Search for the cell housing the specified text and yield its (x, y) center coordinate. 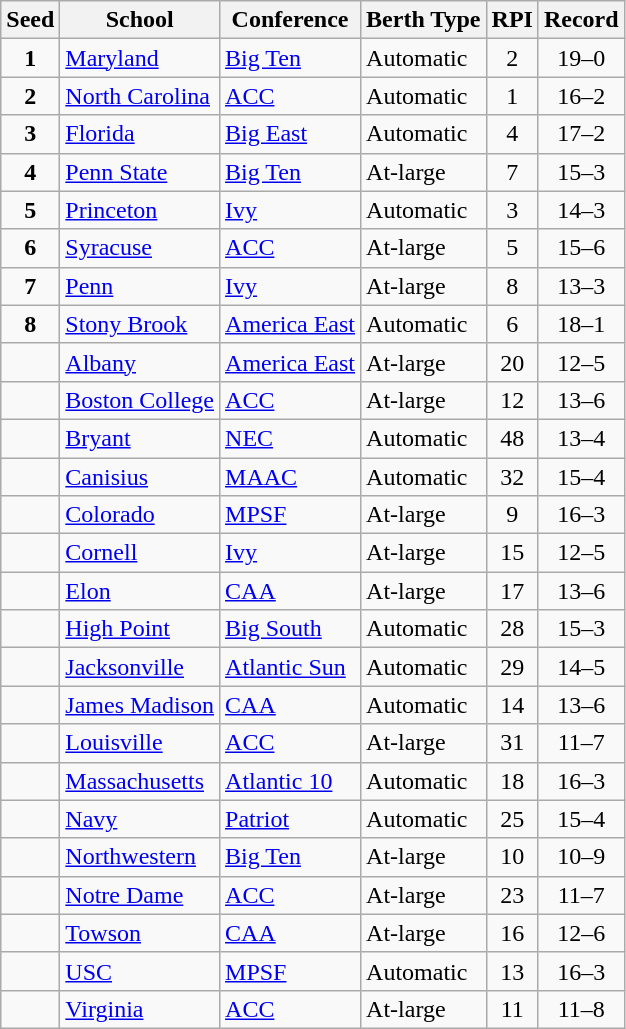
14 (512, 705)
Record (581, 20)
Canisius (140, 477)
10–9 (581, 857)
Florida (140, 134)
11 (512, 1009)
Berth Type (424, 20)
10 (512, 857)
13–3 (581, 286)
Jacksonville (140, 667)
19–0 (581, 58)
Massachusetts (140, 781)
School (140, 20)
Albany (140, 362)
NEC (290, 438)
17–2 (581, 134)
15 (512, 553)
28 (512, 629)
Conference (290, 20)
USC (140, 971)
Virginia (140, 1009)
RPI (512, 20)
18–1 (581, 324)
16 (512, 933)
North Carolina (140, 96)
23 (512, 895)
Syracuse (140, 248)
Maryland (140, 58)
Seed (30, 20)
Bryant (140, 438)
29 (512, 667)
Big South (290, 629)
12–6 (581, 933)
14–5 (581, 667)
31 (512, 743)
Northwestern (140, 857)
16–2 (581, 96)
Louisville (140, 743)
Colorado (140, 515)
12 (512, 400)
Navy (140, 819)
14–3 (581, 210)
Penn (140, 286)
Atlantic 10 (290, 781)
13–4 (581, 438)
32 (512, 477)
11–8 (581, 1009)
48 (512, 438)
Cornell (140, 553)
Big East (290, 134)
MAAC (290, 477)
Notre Dame (140, 895)
Boston College (140, 400)
9 (512, 515)
Elon (140, 591)
Penn State (140, 172)
Princeton (140, 210)
17 (512, 591)
20 (512, 362)
25 (512, 819)
Patriot (290, 819)
15–6 (581, 248)
13 (512, 971)
High Point (140, 629)
Stony Brook (140, 324)
Towson (140, 933)
Atlantic Sun (290, 667)
18 (512, 781)
James Madison (140, 705)
